Return [X, Y] of the center of cell containing provided text 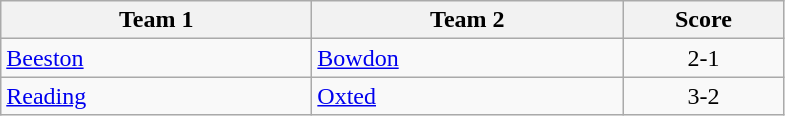
3-2 [704, 96]
Beeston [156, 58]
Score [704, 20]
2-1 [704, 58]
Oxted [468, 96]
Team 1 [156, 20]
Reading [156, 96]
Team 2 [468, 20]
Bowdon [468, 58]
